Pinpoint the cell where the given text exists, returning its (X, Y) midpoint coordinate. 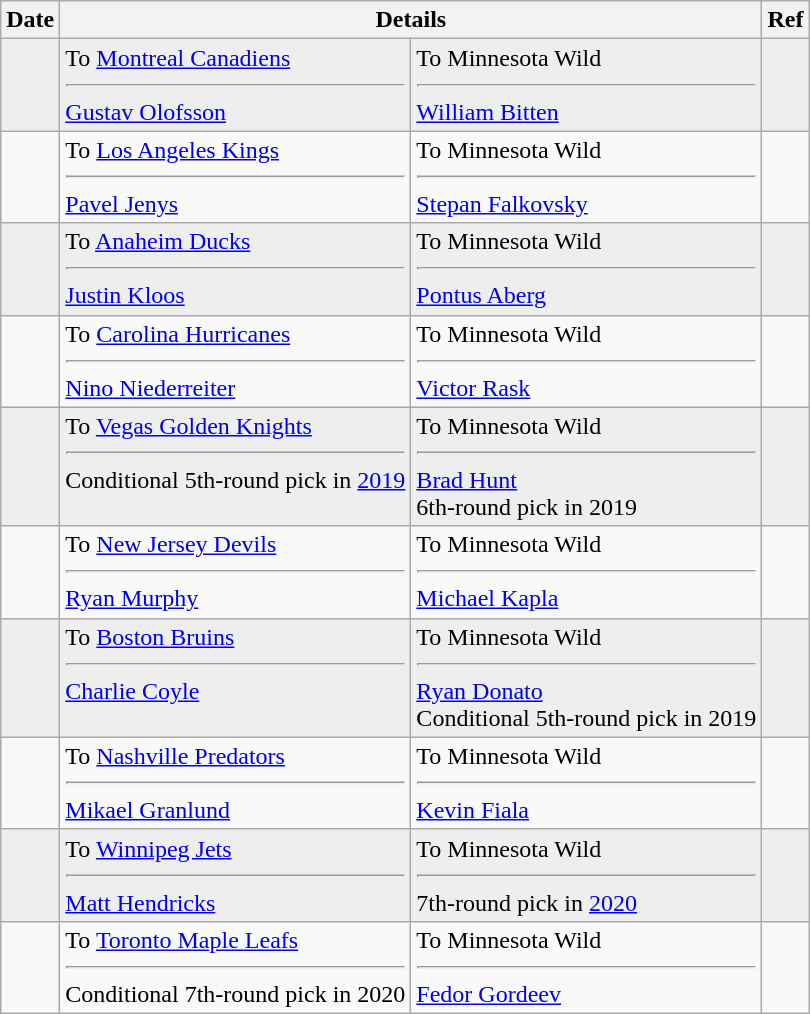
To Minnesota WildStepan Falkovsky (586, 177)
Details (411, 20)
To Minnesota WildBrad Hunt6th-round pick in 2019 (586, 466)
To Carolina HurricanesNino Niederreiter (236, 361)
To Nashville PredatorsMikael Granlund (236, 783)
To Anaheim DucksJustin Kloos (236, 269)
To New Jersey DevilsRyan Murphy (236, 572)
To Minnesota WildRyan DonatoConditional 5th-round pick in 2019 (586, 678)
To Minnesota WildKevin Fiala (586, 783)
To Los Angeles KingsPavel Jenys (236, 177)
To Montreal CanadiensGustav Olofsson (236, 85)
To Minnesota WildWilliam Bitten (586, 85)
To Minnesota WildVictor Rask (586, 361)
To Minnesota WildMichael Kapla (586, 572)
Ref (786, 20)
To Vegas Golden KnightsConditional 5th-round pick in 2019 (236, 466)
To Minnesota Wild7th-round pick in 2020 (586, 875)
To Minnesota WildPontus Aberg (586, 269)
Date (30, 20)
To Boston BruinsCharlie Coyle (236, 678)
To Winnipeg JetsMatt Hendricks (236, 875)
To Minnesota WildFedor Gordeev (586, 967)
To Toronto Maple LeafsConditional 7th-round pick in 2020 (236, 967)
